Detect which cell encompasses the target text, then output its [x, y] center coordinate. 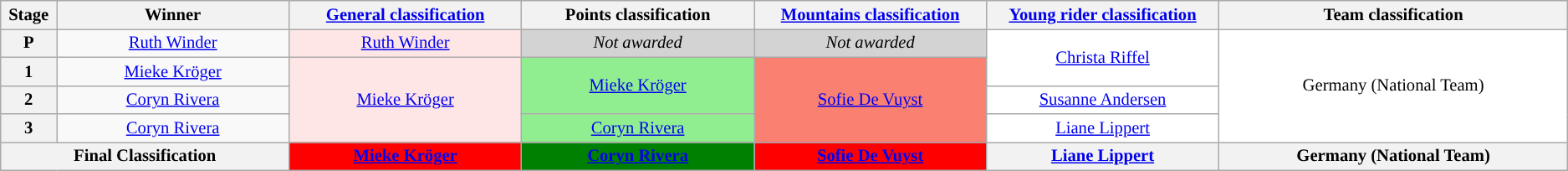
Winner [173, 14]
Mountains classification [871, 14]
P [28, 43]
Christa Riffel [1103, 57]
Stage [28, 14]
Young rider classification [1103, 14]
Team classification [1393, 14]
Susanne Andersen [1103, 100]
2 [28, 100]
Points classification [638, 14]
1 [28, 71]
3 [28, 128]
General classification [406, 14]
Final Classification [146, 156]
